Scan for the cell matching the given text and deliver its [X, Y] coordinate at center. 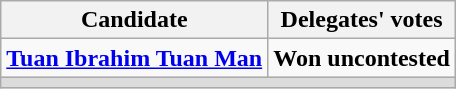
Candidate [134, 20]
Won uncontested [362, 58]
Tuan Ibrahim Tuan Man [134, 58]
Delegates' votes [362, 20]
